For the text-containing cell, return its midpoint in [x, y] coordinate format. 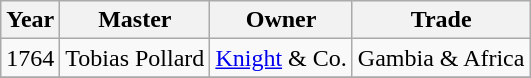
Owner [281, 20]
Tobias Pollard [135, 58]
1764 [30, 58]
Master [135, 20]
Knight & Co. [281, 58]
Year [30, 20]
Trade [441, 20]
Gambia & Africa [441, 58]
